Extract the [X, Y] coordinate from the center of the cell holding the provided text.  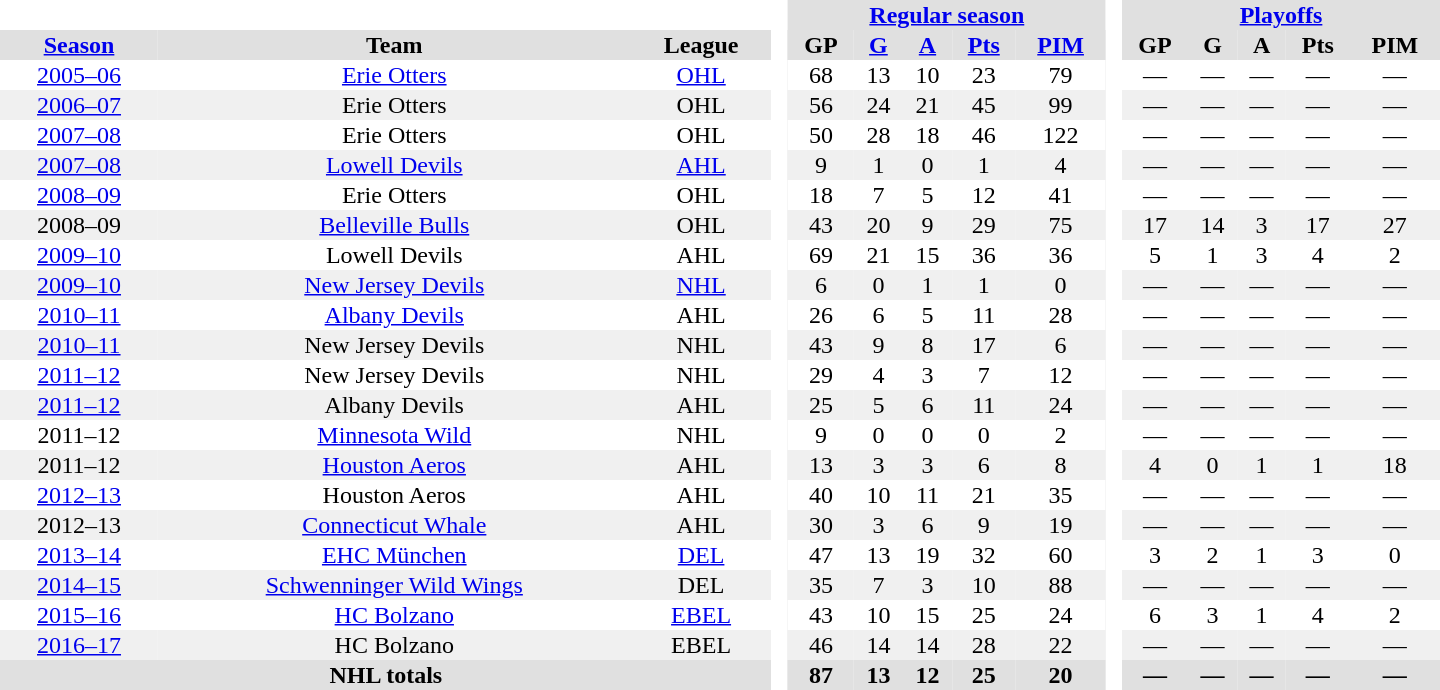
2016–17 [79, 645]
2005–06 [79, 75]
30 [821, 525]
Regular season [947, 15]
Minnesota Wild [394, 435]
2006–07 [79, 105]
26 [821, 315]
2015–16 [79, 615]
23 [984, 75]
Connecticut Whale [394, 525]
32 [984, 555]
Schwenninger Wild Wings [394, 585]
Playoffs [1281, 15]
League [702, 45]
122 [1061, 135]
45 [984, 105]
47 [821, 555]
40 [821, 495]
99 [1061, 105]
2013–14 [79, 555]
60 [1061, 555]
22 [1061, 645]
69 [821, 255]
27 [1395, 225]
2014–15 [79, 585]
75 [1061, 225]
Team [394, 45]
88 [1061, 585]
Season [79, 45]
79 [1061, 75]
68 [821, 75]
56 [821, 105]
87 [821, 675]
41 [1061, 195]
EHC München [394, 555]
50 [821, 135]
Belleville Bulls [394, 225]
NHL totals [386, 675]
